Provide the [X, Y] coordinate of the cell's center where the given text is located.  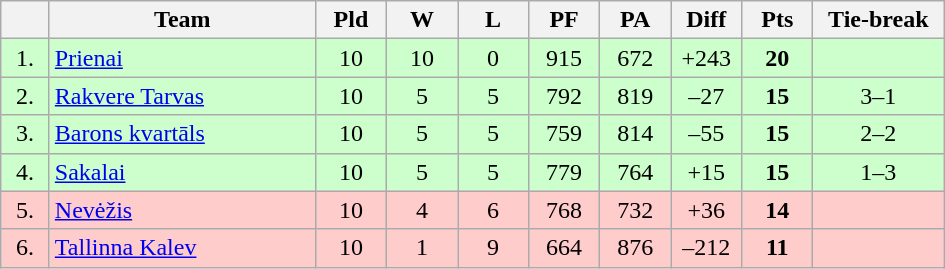
W [422, 20]
Pld [350, 20]
+15 [706, 172]
4. [26, 172]
Nevėžis [182, 210]
Sakalai [182, 172]
Tallinna Kalev [182, 248]
Barons kvartāls [182, 134]
+36 [706, 210]
1 [422, 248]
2. [26, 96]
915 [564, 58]
11 [778, 248]
20 [778, 58]
–212 [706, 248]
PA [636, 20]
14 [778, 210]
5. [26, 210]
Pts [778, 20]
L [494, 20]
+243 [706, 58]
2–2 [878, 134]
Diff [706, 20]
Team [182, 20]
6 [494, 210]
–55 [706, 134]
814 [636, 134]
759 [564, 134]
6. [26, 248]
819 [636, 96]
Rakvere Tarvas [182, 96]
Tie-break [878, 20]
732 [636, 210]
664 [564, 248]
PF [564, 20]
3–1 [878, 96]
672 [636, 58]
792 [564, 96]
4 [422, 210]
876 [636, 248]
3. [26, 134]
0 [494, 58]
–27 [706, 96]
Prienai [182, 58]
768 [564, 210]
9 [494, 248]
779 [564, 172]
1. [26, 58]
764 [636, 172]
1–3 [878, 172]
